From the cell containing the given text, extract its center point as (X, Y) coordinate. 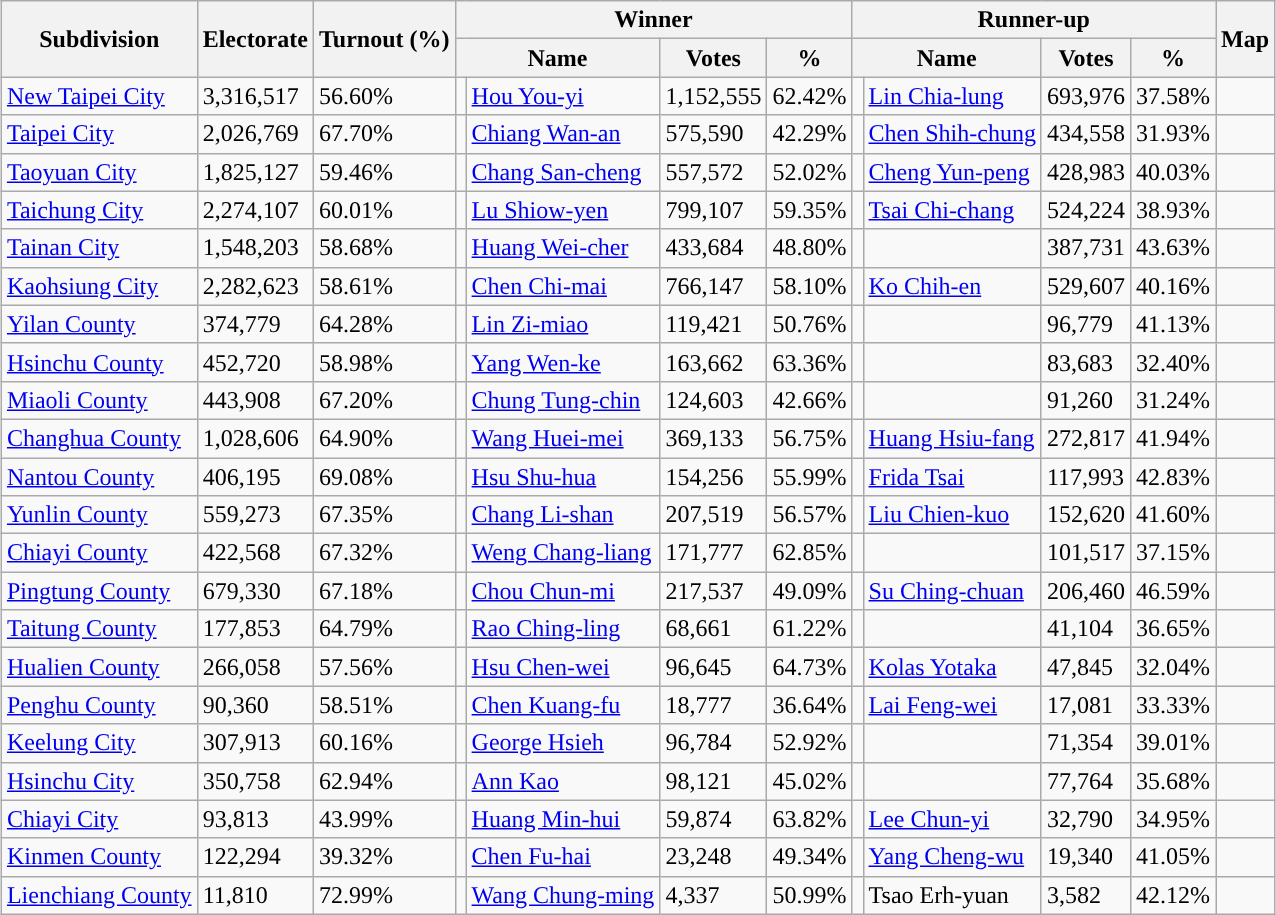
Chang Li-shan (563, 515)
101,517 (1086, 553)
Huang Wei-cher (563, 248)
Subdivision (99, 39)
23,248 (714, 857)
452,720 (255, 362)
60.16% (384, 743)
Chung Tung-chin (563, 400)
Chen Fu-hai (563, 857)
406,195 (255, 477)
64.90% (384, 438)
96,784 (714, 743)
19,340 (1086, 857)
62.42% (810, 96)
Tsao Erh-yuan (952, 895)
2,026,769 (255, 134)
Taipei City (99, 134)
32.04% (1172, 667)
49.09% (810, 591)
Hsinchu City (99, 781)
40.03% (1172, 172)
422,568 (255, 553)
37.58% (1172, 96)
58.10% (810, 286)
42.12% (1172, 895)
Pingtung County (99, 591)
98,121 (714, 781)
206,460 (1086, 591)
374,779 (255, 324)
Changhua County (99, 438)
32.40% (1172, 362)
Yang Cheng-wu (952, 857)
Hualien County (99, 667)
69.08% (384, 477)
67.35% (384, 515)
42.29% (810, 134)
124,603 (714, 400)
766,147 (714, 286)
Chou Chun-mi (563, 591)
Electorate (255, 39)
91,260 (1086, 400)
64.28% (384, 324)
Ko Chih-en (952, 286)
Penghu County (99, 705)
39.01% (1172, 743)
Liu Chien-kuo (952, 515)
59.35% (810, 210)
Rao Ching-ling (563, 629)
2,282,623 (255, 286)
529,607 (1086, 286)
47,845 (1086, 667)
67.70% (384, 134)
Kolas Yotaka (952, 667)
119,421 (714, 324)
217,537 (714, 591)
Taichung City (99, 210)
Runner-up (1034, 20)
Tsai Chi-chang (952, 210)
90,360 (255, 705)
83,683 (1086, 362)
Cheng Yun-peng (952, 172)
272,817 (1086, 438)
57.56% (384, 667)
68,661 (714, 629)
Yang Wen-ke (563, 362)
Tainan City (99, 248)
41,104 (1086, 629)
152,620 (1086, 515)
524,224 (1086, 210)
1,825,127 (255, 172)
41.13% (1172, 324)
67.18% (384, 591)
Map (1246, 39)
Yilan County (99, 324)
59,874 (714, 819)
Ann Kao (563, 781)
61.22% (810, 629)
Keelung City (99, 743)
46.59% (1172, 591)
31.24% (1172, 400)
64.79% (384, 629)
799,107 (714, 210)
Chen Chi-mai (563, 286)
Su Ching-chuan (952, 591)
Yunlin County (99, 515)
67.32% (384, 553)
4,337 (714, 895)
Hsu Chen-wei (563, 667)
2,274,107 (255, 210)
Lienchiang County (99, 895)
50.76% (810, 324)
3,582 (1086, 895)
Lu Shiow-yen (563, 210)
Kaohsiung City (99, 286)
Lai Feng-wei (952, 705)
58.51% (384, 705)
163,662 (714, 362)
Hou You-yi (563, 96)
Winner (654, 20)
122,294 (255, 857)
559,273 (255, 515)
207,519 (714, 515)
35.68% (1172, 781)
93,813 (255, 819)
George Hsieh (563, 743)
43.99% (384, 819)
31.93% (1172, 134)
266,058 (255, 667)
64.73% (810, 667)
Chang San-cheng (563, 172)
1,028,606 (255, 438)
58.98% (384, 362)
Taoyuan City (99, 172)
387,731 (1086, 248)
679,330 (255, 591)
New Taipei City (99, 96)
56.57% (810, 515)
71,354 (1086, 743)
428,983 (1086, 172)
Kinmen County (99, 857)
56.60% (384, 96)
96,645 (714, 667)
350,758 (255, 781)
Lin Chia-lung (952, 96)
77,764 (1086, 781)
48.80% (810, 248)
36.64% (810, 705)
60.01% (384, 210)
36.65% (1172, 629)
40.16% (1172, 286)
56.75% (810, 438)
32,790 (1086, 819)
Wang Chung-ming (563, 895)
67.20% (384, 400)
3,316,517 (255, 96)
575,590 (714, 134)
18,777 (714, 705)
Hsinchu County (99, 362)
Miaoli County (99, 400)
52.02% (810, 172)
41.05% (1172, 857)
43.63% (1172, 248)
41.94% (1172, 438)
Lin Zi-miao (563, 324)
557,572 (714, 172)
Chiayi County (99, 553)
Nantou County (99, 477)
11,810 (255, 895)
434,558 (1086, 134)
42.83% (1172, 477)
38.93% (1172, 210)
Lee Chun-yi (952, 819)
Weng Chang-liang (563, 553)
52.92% (810, 743)
72.99% (384, 895)
Chen Kuang-fu (563, 705)
49.34% (810, 857)
Frida Tsai (952, 477)
39.32% (384, 857)
Chiang Wan-an (563, 134)
34.95% (1172, 819)
62.94% (384, 781)
58.68% (384, 248)
Hsu Shu-hua (563, 477)
307,913 (255, 743)
Huang Min-hui (563, 819)
369,133 (714, 438)
171,777 (714, 553)
33.33% (1172, 705)
41.60% (1172, 515)
37.15% (1172, 553)
693,976 (1086, 96)
58.61% (384, 286)
117,993 (1086, 477)
17,081 (1086, 705)
45.02% (810, 781)
177,853 (255, 629)
1,152,555 (714, 96)
443,908 (255, 400)
1,548,203 (255, 248)
62.85% (810, 553)
63.82% (810, 819)
Chen Shih-chung (952, 134)
Turnout (%) (384, 39)
42.66% (810, 400)
59.46% (384, 172)
Wang Huei-mei (563, 438)
Chiayi City (99, 819)
55.99% (810, 477)
Taitung County (99, 629)
Huang Hsiu-fang (952, 438)
96,779 (1086, 324)
154,256 (714, 477)
50.99% (810, 895)
433,684 (714, 248)
63.36% (810, 362)
